Find where the given text appears and provide that cell's center as (X, Y) coordinate. 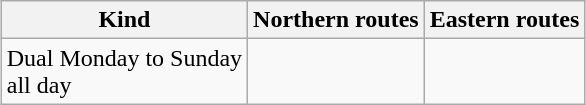
Northern routes (336, 20)
Dual Monday to Sunday all day (124, 72)
Kind (124, 20)
Eastern routes (504, 20)
